Search for the cell housing the specified text and yield its [x, y] center coordinate. 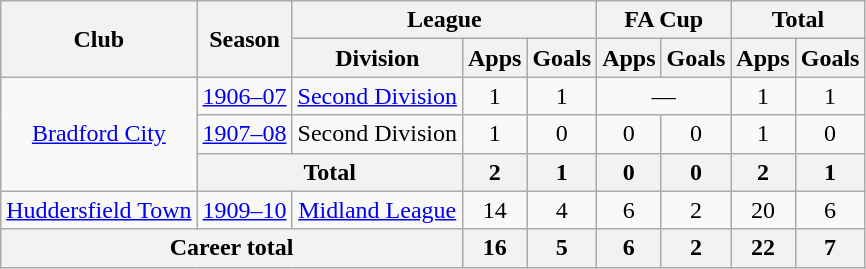
Division [377, 58]
Season [244, 39]
— [664, 96]
1907–08 [244, 134]
1909–10 [244, 210]
14 [494, 210]
FA Cup [664, 20]
Club [99, 39]
22 [763, 248]
16 [494, 248]
7 [830, 248]
4 [562, 210]
Career total [232, 248]
5 [562, 248]
1906–07 [244, 96]
Bradford City [99, 134]
Midland League [377, 210]
Huddersfield Town [99, 210]
20 [763, 210]
League [444, 20]
